Determine the [X, Y] coordinate at the center of the cell enclosing the given text.  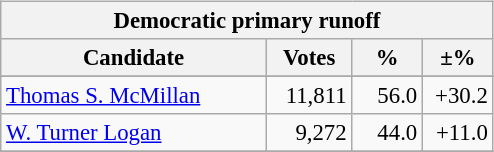
9,272 [309, 133]
56.0 [388, 96]
Thomas S. McMillan [134, 96]
±% [458, 58]
W. Turner Logan [134, 133]
+11.0 [458, 133]
44.0 [388, 133]
Candidate [134, 58]
+30.2 [458, 96]
Votes [309, 58]
Democratic primary runoff [247, 21]
% [388, 58]
11,811 [309, 96]
